Identify which cell holds the provided text, then report its (X, Y) central coordinate. 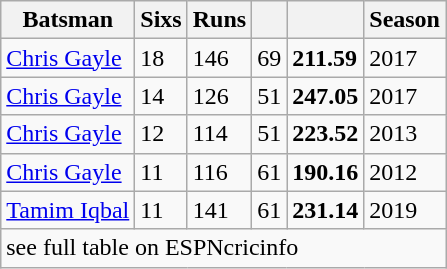
Batsman (68, 20)
Tamim Iqbal (68, 210)
2012 (405, 172)
126 (219, 96)
2019 (405, 210)
211.59 (326, 58)
69 (270, 58)
Sixs (161, 20)
18 (161, 58)
223.52 (326, 134)
116 (219, 172)
114 (219, 134)
231.14 (326, 210)
247.05 (326, 96)
190.16 (326, 172)
2013 (405, 134)
141 (219, 210)
Runs (219, 20)
14 (161, 96)
Season (405, 20)
see full table on ESPNcricinfo (224, 248)
146 (219, 58)
12 (161, 134)
